Scan for the cell matching the given text and deliver its (X, Y) coordinate at center. 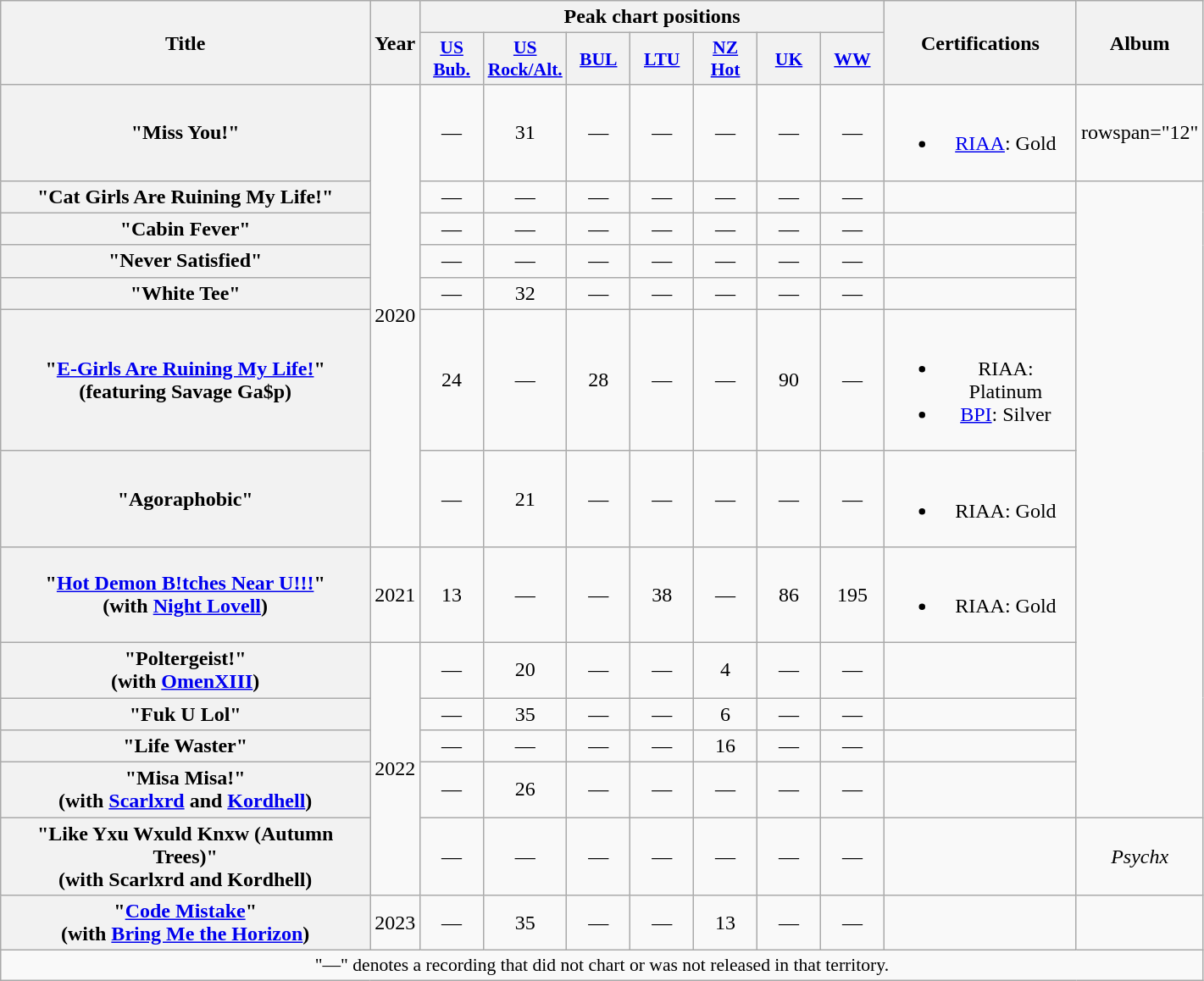
Psychx (1140, 856)
"Poltergeist!"(with OmenXIII) (186, 669)
6 (725, 714)
BUL (598, 59)
"White Tee" (186, 293)
"Hot Demon B!tches Near U!!!"(with Night Lovell) (186, 595)
"Never Satisfied" (186, 261)
2023 (395, 923)
"Code Mistake"(with Bring Me the Horizon) (186, 923)
"Like Yxu Wxuld Knxw (Autumn Trees)"(with Scarlxrd and Kordhell) (186, 856)
"—" denotes a recording that did not chart or was not released in that territory. (602, 966)
"E-Girls Are Ruining My Life!"(featuring Savage Ga$p) (186, 380)
38 (663, 595)
Year (395, 42)
24 (452, 380)
21 (525, 498)
4 (725, 669)
"Agoraphobic" (186, 498)
195 (852, 595)
32 (525, 293)
31 (525, 132)
"Cabin Fever" (186, 229)
UK (790, 59)
Album (1140, 42)
NZHot (725, 59)
"Cat Girls Are Ruining My Life!" (186, 197)
28 (598, 380)
"Miss You!" (186, 132)
"Fuk U Lol" (186, 714)
"Life Waster" (186, 746)
16 (725, 746)
USRock/Alt. (525, 59)
WW (852, 59)
2021 (395, 595)
86 (790, 595)
USBub. (452, 59)
2022 (395, 768)
LTU (663, 59)
Peak chart positions (652, 17)
20 (525, 669)
90 (790, 380)
2020 (395, 315)
Certifications (979, 42)
26 (525, 790)
RIAA: PlatinumBPI: Silver (979, 380)
Title (186, 42)
rowspan="12" (1140, 132)
"Misa Misa!"(with Scarlxrd and Kordhell) (186, 790)
